From the cell containing the given text, extract its center point as [X, Y] coordinate. 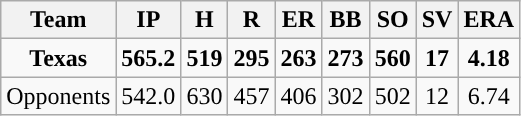
457 [252, 96]
17 [437, 58]
SO [392, 20]
IP [148, 20]
Opponents [58, 96]
263 [298, 58]
565.2 [148, 58]
H [204, 20]
SV [437, 20]
295 [252, 58]
560 [392, 58]
630 [204, 96]
BB [346, 20]
406 [298, 96]
ER [298, 20]
4.18 [489, 58]
R [252, 20]
302 [346, 96]
273 [346, 58]
519 [204, 58]
502 [392, 96]
Team [58, 20]
Texas [58, 58]
ERA [489, 20]
542.0 [148, 96]
6.74 [489, 96]
12 [437, 96]
